Determine the [x, y] coordinate at the center of the cell enclosing the given text.  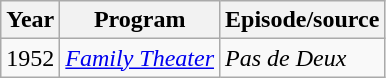
Episode/source [302, 20]
1952 [30, 58]
Family Theater [140, 58]
Program [140, 20]
Year [30, 20]
Pas de Deux [302, 58]
